Identify which cell holds the provided text, then report its [x, y] central coordinate. 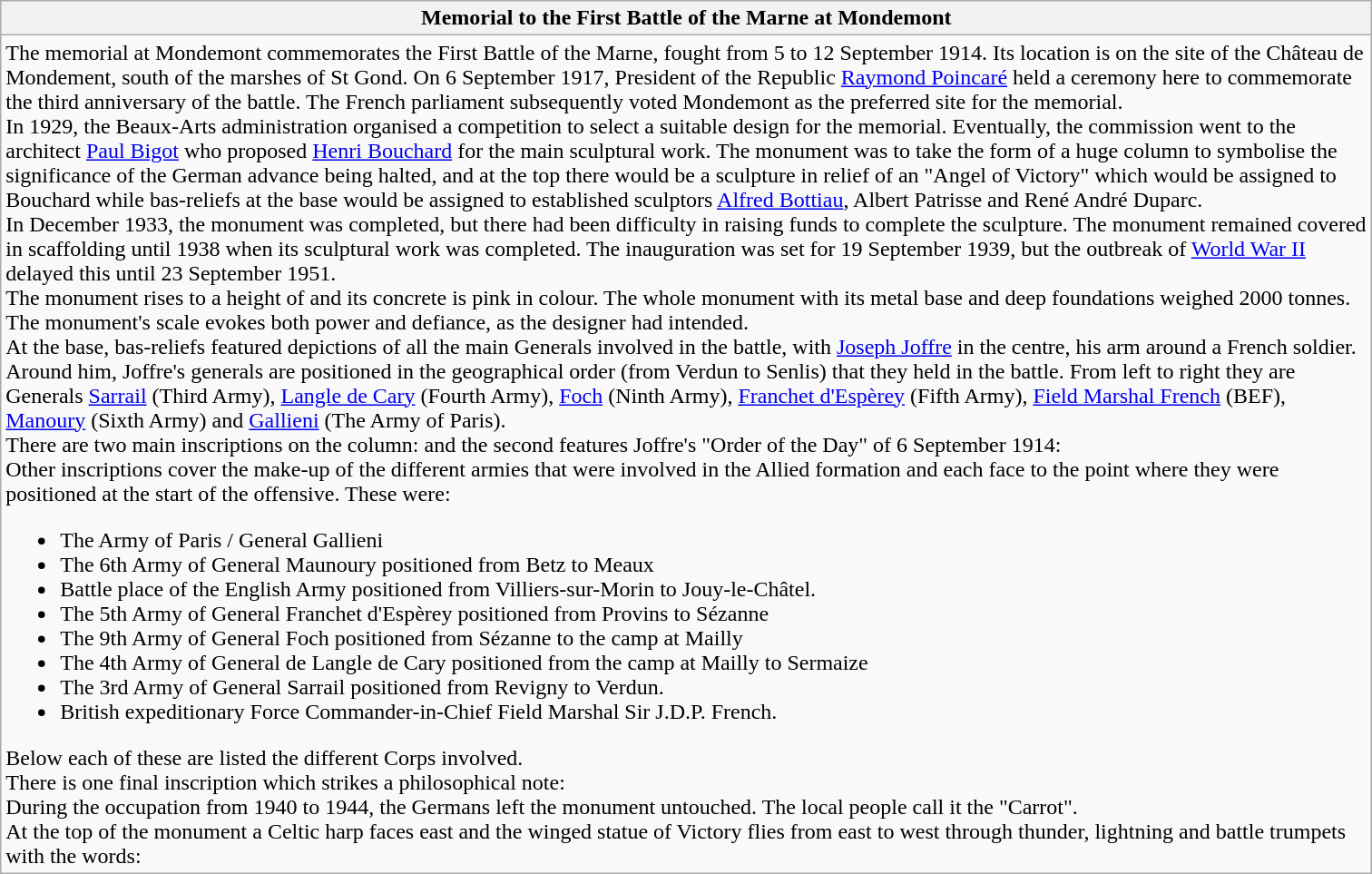
Memorial to the First Battle of the Marne at Mondemont [686, 18]
